From the cell containing the given text, extract its center point as [x, y] coordinate. 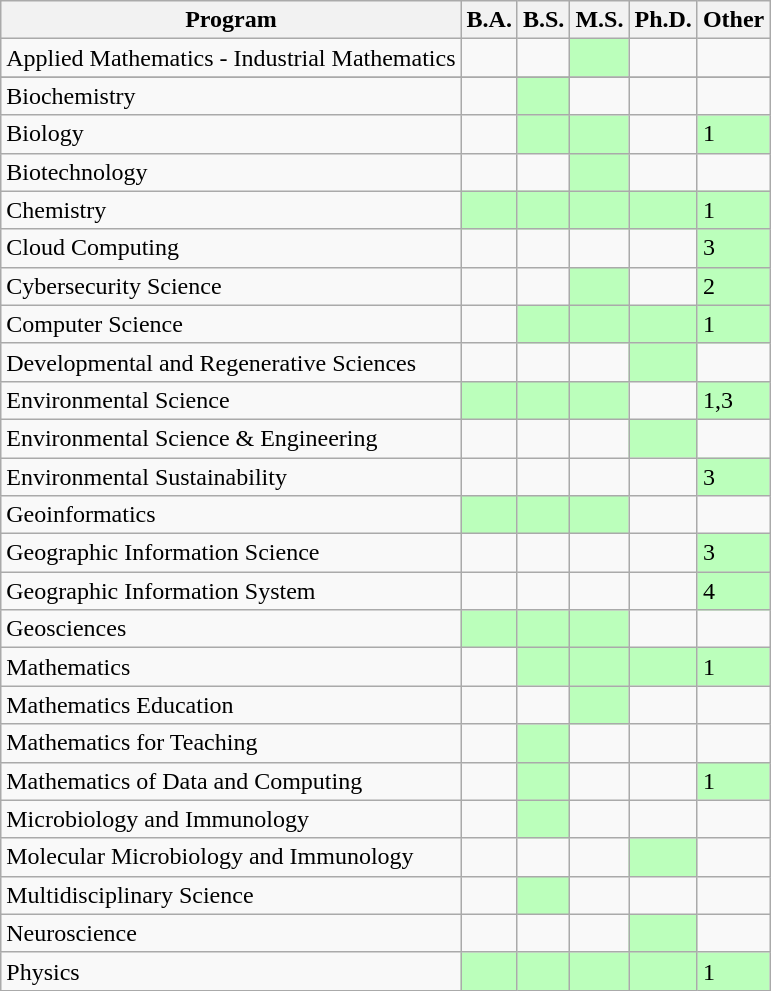
B.A. [489, 20]
Biochemistry [231, 96]
Environmental Sustainability [231, 477]
Mathematics [231, 667]
Geosciences [231, 629]
Geographic Information System [231, 591]
Physics [231, 971]
Microbiology and Immunology [231, 819]
Other [733, 20]
Mathematics Education [231, 705]
Developmental and Regenerative Sciences [231, 362]
1,3 [733, 400]
Biotechnology [231, 172]
Program [231, 20]
Environmental Science [231, 400]
Geoinformatics [231, 515]
Cybersecurity Science [231, 286]
Biology [231, 134]
Environmental Science & Engineering [231, 438]
Multidisciplinary Science [231, 895]
M.S. [600, 20]
Ph.D. [663, 20]
Mathematics for Teaching [231, 743]
Molecular Microbiology and Immunology [231, 857]
B.S. [543, 20]
4 [733, 591]
Chemistry [231, 210]
Mathematics of Data and Computing [231, 781]
Geographic Information Science [231, 553]
2 [733, 286]
Cloud Computing [231, 248]
Computer Science [231, 324]
Neuroscience [231, 933]
Applied Mathematics - Industrial Mathematics [231, 58]
